Capture the cell that displays the provided text and extract its [X, Y] central coordinate. 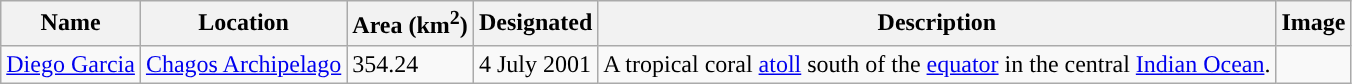
Chagos Archipelago [243, 64]
Designated [535, 24]
Area (km2) [410, 24]
4 July 2001 [535, 64]
Image [1314, 24]
Location [243, 24]
Name [71, 24]
354.24 [410, 64]
Description [937, 24]
A tropical coral atoll south of the equator in the central Indian Ocean. [937, 64]
Diego Garcia [71, 64]
